Search for the cell housing the specified text and yield its (x, y) center coordinate. 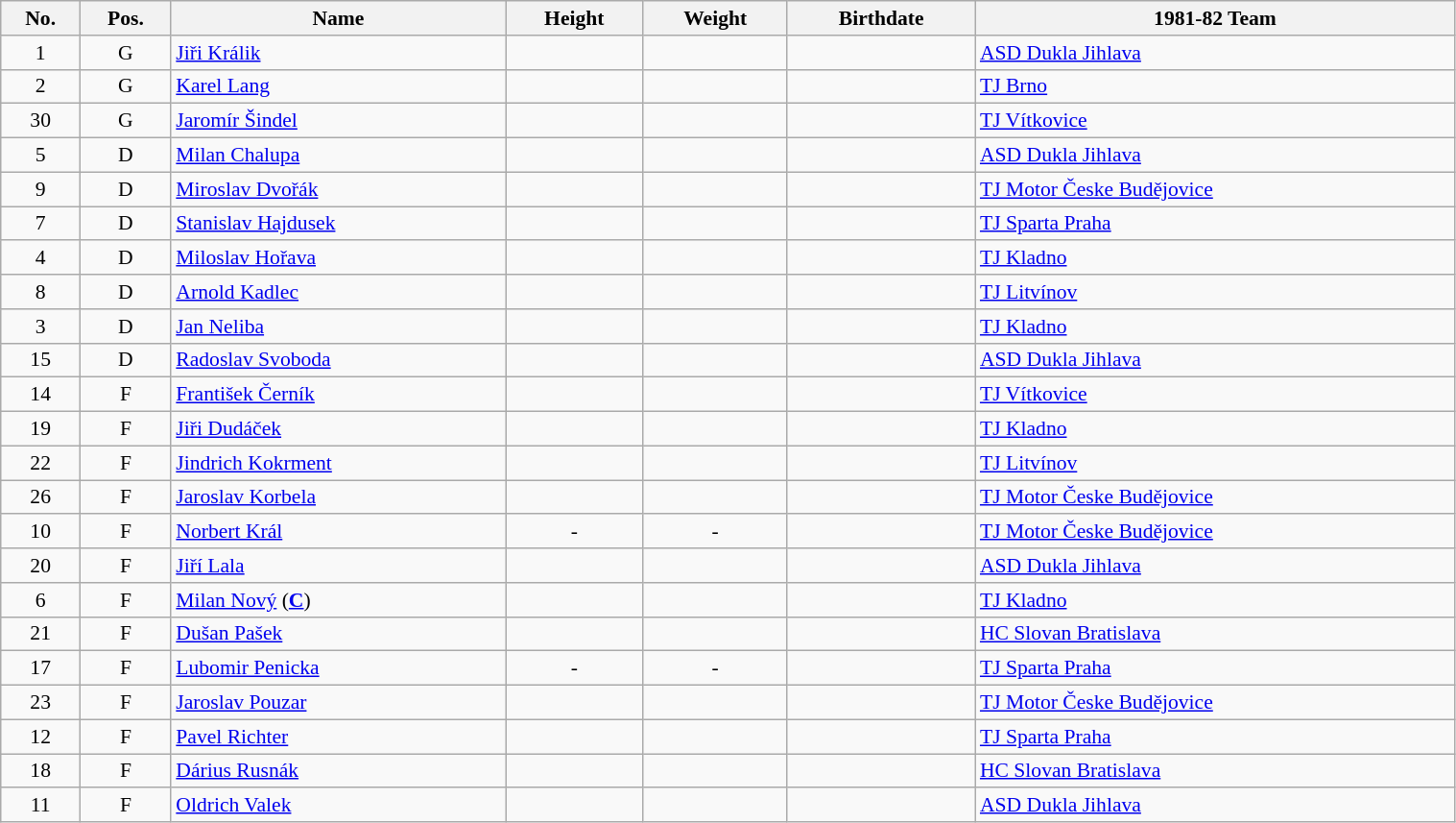
Jaroslav Pouzar (338, 703)
Karel Lang (338, 86)
26 (40, 497)
4 (40, 258)
15 (40, 360)
21 (40, 634)
Jan Neliba (338, 327)
Lubomir Penicka (338, 668)
20 (40, 566)
22 (40, 463)
TJ Brno (1215, 86)
3 (40, 327)
Jindrich Kokrment (338, 463)
2 (40, 86)
14 (40, 395)
Jiři Dudáček (338, 429)
Jaroslav Korbela (338, 497)
Pavel Richter (338, 737)
7 (40, 224)
Name (338, 18)
19 (40, 429)
Jiří Lala (338, 566)
No. (40, 18)
18 (40, 771)
6 (40, 600)
Oldrich Valek (338, 806)
30 (40, 121)
Birthdate (881, 18)
Milan Nový (C) (338, 600)
Dušan Pašek (338, 634)
10 (40, 532)
23 (40, 703)
Weight (715, 18)
Radoslav Svoboda (338, 360)
Arnold Kadlec (338, 292)
Jaromír Šindel (338, 121)
11 (40, 806)
Height (574, 18)
17 (40, 668)
Jiři Králik (338, 53)
Dárius Rusnák (338, 771)
Milan Chalupa (338, 156)
5 (40, 156)
8 (40, 292)
12 (40, 737)
1 (40, 53)
Miroslav Dvořák (338, 189)
Pos. (127, 18)
1981-82 Team (1215, 18)
9 (40, 189)
Stanislav Hajdusek (338, 224)
František Černík (338, 395)
Miloslav Hořava (338, 258)
Norbert Král (338, 532)
